Capture the cell that displays the provided text and extract its [x, y] central coordinate. 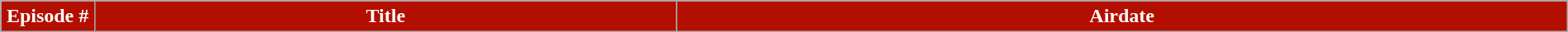
Title [385, 16]
Episode # [48, 16]
Airdate [1121, 16]
